From the cell containing the given text, extract its center point as [X, Y] coordinate. 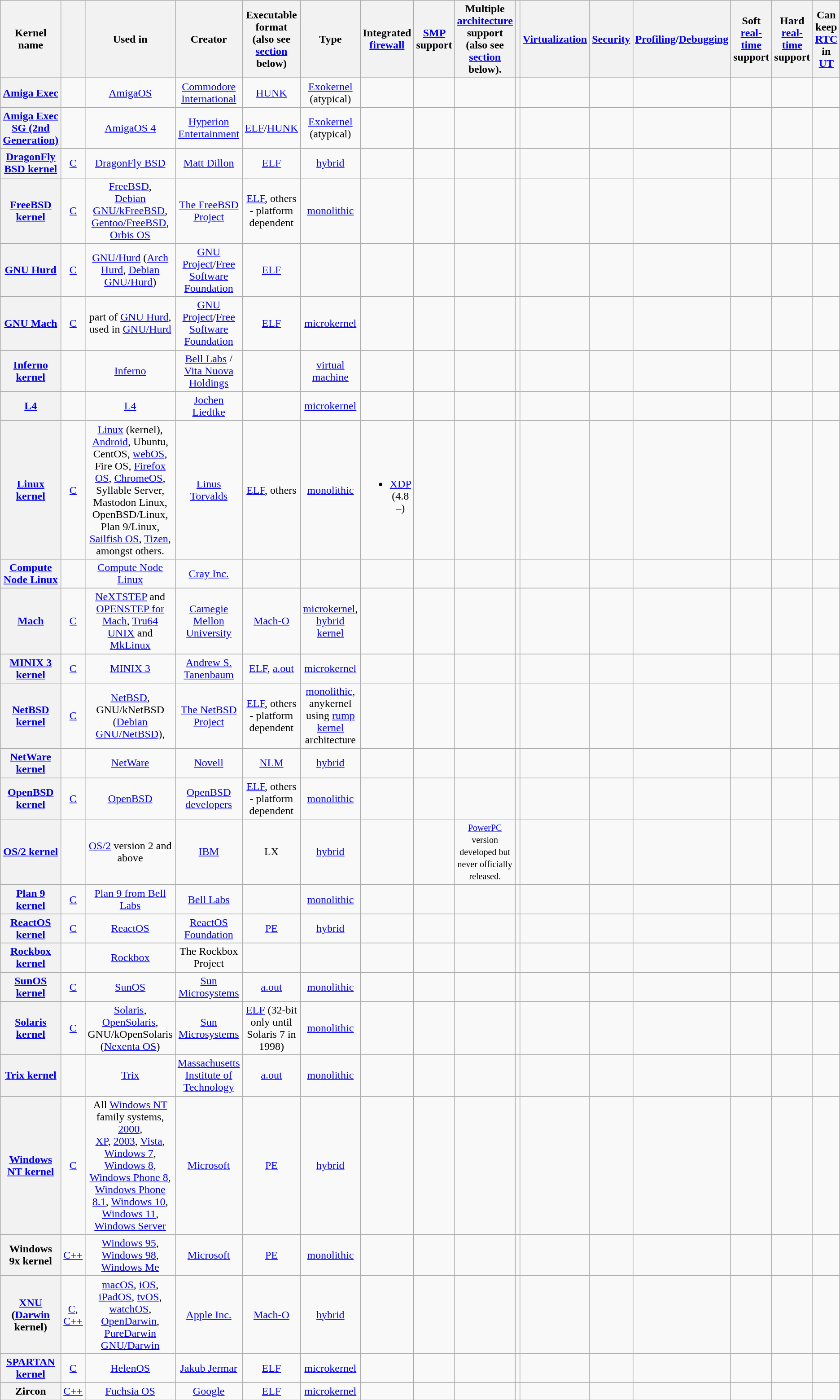
SMP support [434, 39]
C, C++ [73, 1314]
Creator [209, 39]
Bell Labs / Vita Nuova Holdings [209, 371]
LX [271, 852]
microkernel, hybrid kernel [330, 621]
Linux kernel [31, 490]
Inferno [130, 371]
Used in [130, 39]
Security [611, 39]
OpenBSD [130, 799]
Rockbox kernel [31, 958]
Andrew S. Tanenbaum [209, 668]
Commodore International [209, 92]
Google [209, 1391]
SunOS [130, 987]
DragonFly BSD kernel [31, 163]
Windows 95, Windows 98, Windows Me [130, 1255]
XNU (Darwin kernel) [31, 1314]
NetBSD,GNU/kNetBSD (Debian GNU/NetBSD), [130, 716]
ELF, a.out [271, 668]
Type [330, 39]
virtual machine [330, 371]
FreeBSD kernel [31, 211]
Kernel name [31, 39]
ReactOS Foundation [209, 928]
Mach [31, 621]
Windows NT kernel [31, 1165]
OS/2 version 2 and above [130, 852]
Jakub Jermar [209, 1368]
NLM [271, 763]
DragonFly BSD [130, 163]
HelenOS [130, 1368]
ReactOS [130, 928]
Linus Torvalds [209, 490]
XDP (4.8 –) [387, 490]
OpenBSD kernel [31, 799]
PowerPC version developed but never officially released. [485, 852]
Solaris kernel [31, 1028]
Jochen Liedtke [209, 406]
The Rockbox Project [209, 958]
SPARTAN kernel [31, 1368]
Fuchsia OS [130, 1391]
Trix [130, 1075]
GNU/Hurd (Arch Hurd, Debian GNU/Hurd) [130, 270]
Bell Labs [209, 900]
Virtualization [555, 39]
Profiling/Debugging [682, 39]
Amiga Exec [31, 92]
AmigaOS 4 [130, 128]
Zircon [31, 1391]
macOS, iOS, iPadOS, tvOS, watchOS,OpenDarwin, PureDarwin GNU/Darwin [130, 1314]
Soft real-time support [751, 39]
NetBSD kernel [31, 716]
Multiple architecturesupport(also seesection below). [485, 39]
NeXTSTEP and OPENSTEP for Mach, Tru64 UNIX and MkLinux [130, 621]
Executableformat(also seesectionbelow) [271, 39]
Hyperion Entertainment [209, 128]
Plan 9 kernel [31, 900]
part of GNU Hurd, used in GNU/Hurd [130, 323]
monolithic, anykernel using rump kernel architecture [330, 716]
Can keep RTC in UT [827, 39]
Trix kernel [31, 1075]
OS/2 kernel [31, 852]
ReactOS kernel [31, 928]
AmigaOS [130, 92]
Rockbox [130, 958]
Hard real-time support [792, 39]
All Windows NT family systems, 2000,XP, 2003, Vista, Windows 7, Windows 8, Windows Phone 8, Windows Phone 8.1, Windows 10, Windows 11, Windows Server [130, 1165]
Carnegie Mellon University [209, 621]
MINIX 3 [130, 668]
MINIX 3 kernel [31, 668]
ELF, others [271, 490]
FreeBSD,Debian GNU/kFreeBSD, Gentoo/FreeBSD, Orbis OS [130, 211]
OpenBSD developers [209, 799]
SunOS kernel [31, 987]
IBM [209, 852]
Massachusetts Institute of Technology [209, 1075]
Solaris,OpenSolaris, GNU/kOpenSolaris (Nexenta OS) [130, 1028]
Matt Dillon [209, 163]
NetWare kernel [31, 763]
The FreeBSD Project [209, 211]
GNU Hurd [31, 270]
NetWare [130, 763]
Cray Inc. [209, 574]
Integrated firewall [387, 39]
Amiga Exec SG (2nd Generation) [31, 128]
Windows 9x kernel [31, 1255]
Apple Inc. [209, 1314]
GNU Mach [31, 323]
The NetBSD Project [209, 716]
Novell [209, 763]
Plan 9 from Bell Labs [130, 900]
HUNK [271, 92]
ELF (32-bit only untilSolaris 7 in 1998) [271, 1028]
Inferno kernel [31, 371]
ELF/HUNK [271, 128]
